Provide the (x, y) coordinate of the cell's center where the given text is located.  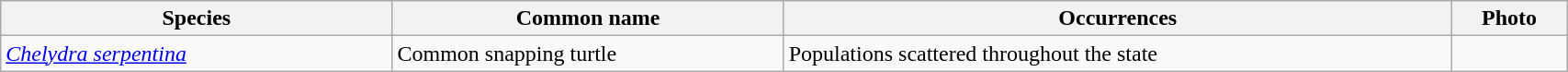
Common name (588, 18)
Populations scattered throughout the state (1117, 54)
Chelydra serpentina (197, 54)
Occurrences (1117, 18)
Photo (1508, 18)
Common snapping turtle (588, 54)
Species (197, 18)
